Capture the cell that displays the provided text and extract its [X, Y] central coordinate. 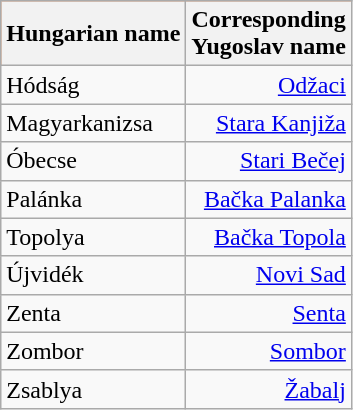
Novi Sad [269, 275]
Stari Bečej [269, 161]
Hódság [94, 85]
Sombor [269, 351]
Magyarkanizsa [94, 123]
Bačka Topola [269, 237]
Zenta [94, 313]
Bačka Palanka [269, 199]
Hungarian name [94, 34]
Senta [269, 313]
Topolya [94, 237]
Žabalj [269, 389]
Palánka [94, 199]
Zsablya [94, 389]
Óbecse [94, 161]
Odžaci [269, 85]
Zombor [94, 351]
Újvidék [94, 275]
CorrespondingYugoslav name [269, 34]
Stara Kanjiža [269, 123]
